Return the (x, y) coordinate for the center point of the cell that contains the specified text.  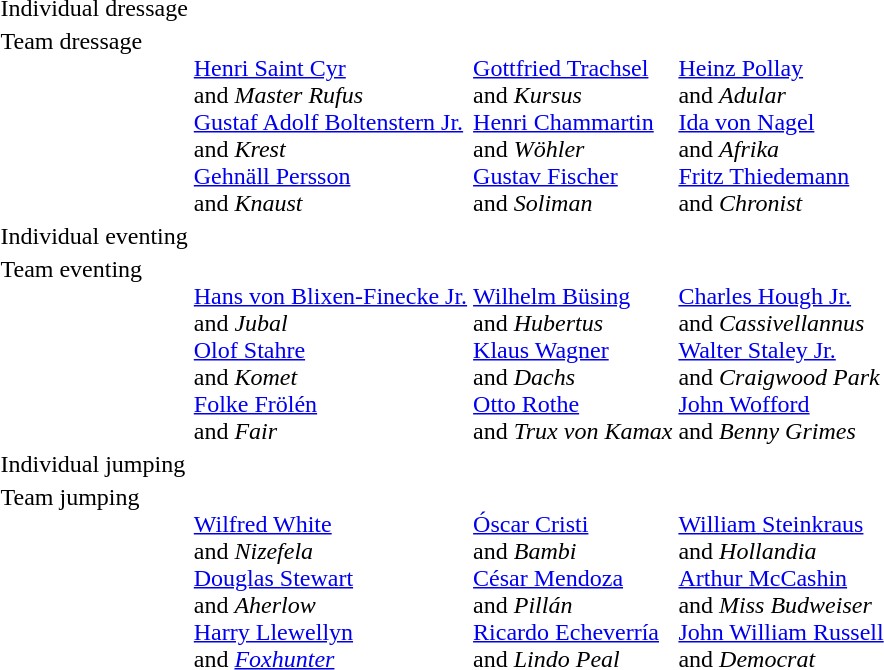
Hans von Blixen-Finecke Jr. and Jubal Olof Stahre and Komet Folke Frölén and Fair (330, 350)
Henri Saint Cyr and Master Rufus Gustaf Adolf Boltenstern Jr. and Krest Gehnäll Persson and Knaust (330, 122)
Gottfried Trachsel and Kursus Henri Chammartin and Wöhler Gustav Fischer and Soliman (573, 122)
Wilhelm Büsing and Hubertus Klaus Wagner and Dachs Otto Rothe and Trux von Kamax (573, 350)
